Return (x, y) of the center of cell containing provided text 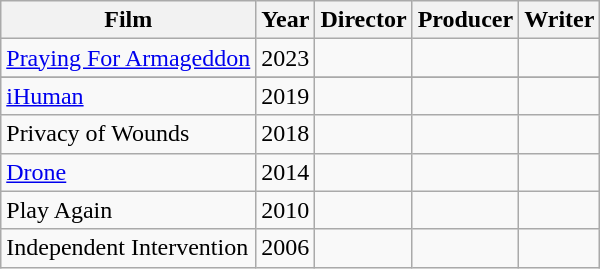
Film (128, 20)
iHuman (128, 96)
2014 (286, 172)
Producer (466, 20)
Director (364, 20)
2018 (286, 134)
Drone (128, 172)
2019 (286, 96)
2023 (286, 58)
Privacy of Wounds (128, 134)
Play Again (128, 210)
Praying For Armageddon (128, 58)
2010 (286, 210)
Writer (560, 20)
Independent Intervention (128, 248)
Year (286, 20)
2006 (286, 248)
